Pinpoint the cell where the given text exists, returning its [x, y] midpoint coordinate. 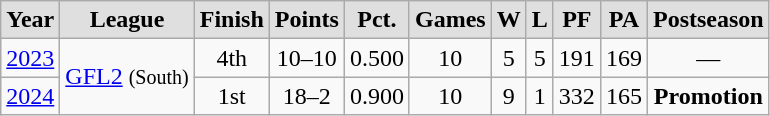
League [127, 20]
169 [624, 58]
PA [624, 20]
— [708, 58]
18–2 [306, 96]
165 [624, 96]
Finish [232, 20]
GFL2 (South) [127, 77]
PF [576, 20]
Pct. [376, 20]
Games [450, 20]
W [508, 20]
10–10 [306, 58]
Postseason [708, 20]
L [540, 20]
0.500 [376, 58]
Year [30, 20]
Points [306, 20]
2023 [30, 58]
2024 [30, 96]
1st [232, 96]
9 [508, 96]
332 [576, 96]
Promotion [708, 96]
191 [576, 58]
0.900 [376, 96]
1 [540, 96]
4th [232, 58]
